Capture the cell that displays the provided text and extract its (x, y) central coordinate. 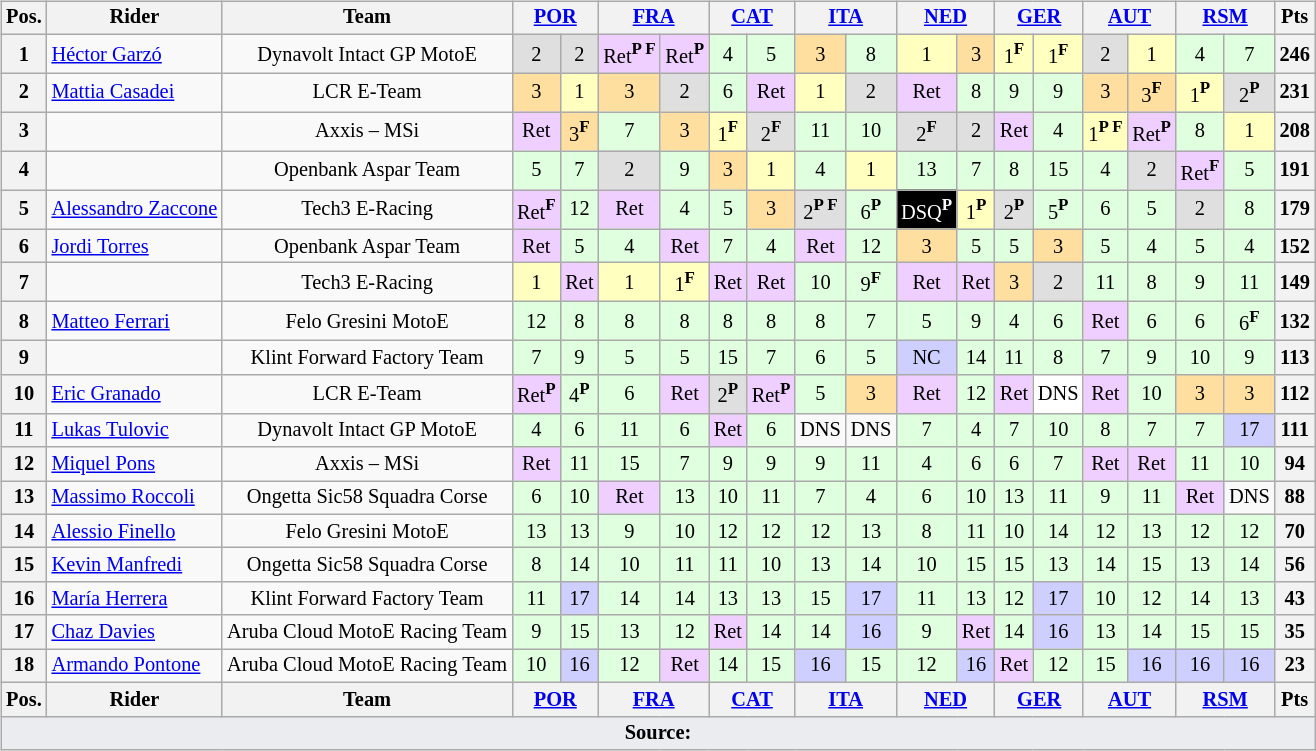
6F (1249, 322)
Alessio Finello (135, 531)
Kevin Manfredi (135, 565)
88 (1295, 498)
132 (1295, 322)
NC (926, 358)
Alessandro Zaccone (135, 210)
Armando Pontone (135, 666)
4P (579, 394)
113 (1295, 358)
246 (1295, 54)
DSQP (926, 210)
152 (1295, 246)
191 (1295, 170)
Chaz Davies (135, 632)
Miquel Pons (135, 464)
Source: (658, 733)
43 (1295, 599)
6P (871, 210)
9F (871, 282)
23 (1295, 666)
Massimo Roccoli (135, 498)
2P F (820, 210)
Eric Granado (135, 394)
Lukas Tulovic (135, 430)
56 (1295, 565)
149 (1295, 282)
Mattia Casadei (135, 92)
94 (1295, 464)
208 (1295, 132)
Matteo Ferrari (135, 322)
18 (24, 666)
179 (1295, 210)
112 (1295, 394)
1P F (1105, 132)
RetP F (629, 54)
70 (1295, 531)
231 (1295, 92)
5P (1058, 210)
111 (1295, 430)
Héctor Garzó (135, 54)
María Herrera (135, 599)
Jordi Torres (135, 246)
35 (1295, 632)
